Pinpoint the cell where the given text exists, returning its [x, y] midpoint coordinate. 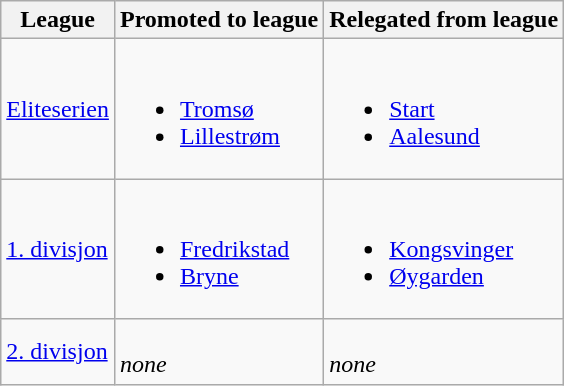
KongsvingerØygarden [444, 249]
Promoted to league [218, 20]
TromsøLillestrøm [218, 109]
Eliteserien [58, 109]
League [58, 20]
2. divisjon [58, 352]
1. divisjon [58, 249]
FredrikstadBryne [218, 249]
StartAalesund [444, 109]
Relegated from league [444, 20]
